Find where the given text appears and provide that cell's center as [x, y] coordinate. 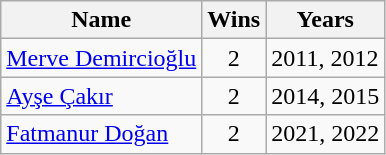
2021, 2022 [326, 134]
Name [102, 20]
2011, 2012 [326, 58]
Fatmanur Doğan [102, 134]
Years [326, 20]
Wins [234, 20]
Merve Demircioğlu [102, 58]
2014, 2015 [326, 96]
Ayşe Çakır [102, 96]
